Scan for the cell matching the given text and deliver its [X, Y] coordinate at center. 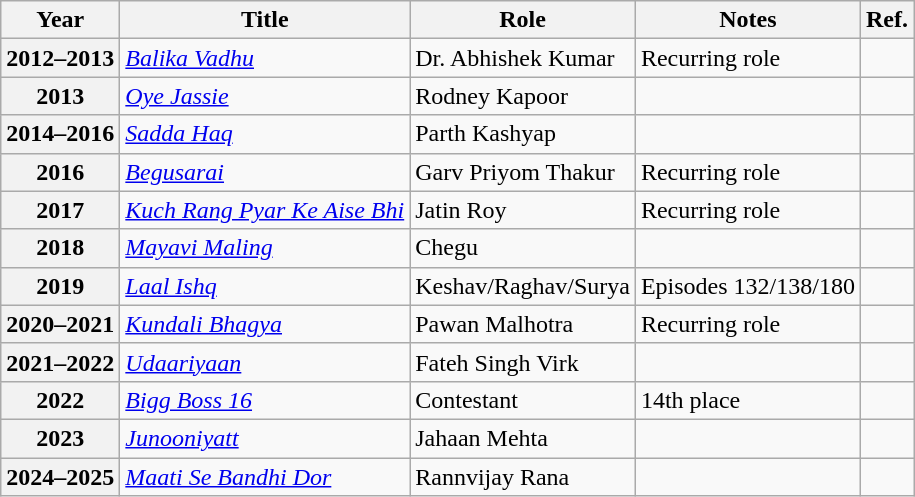
2020–2021 [60, 324]
Laal Ishq [265, 286]
Keshav/Raghav/Surya [523, 286]
Pawan Malhotra [523, 324]
Episodes 132/138/180 [748, 286]
14th place [748, 400]
Contestant [523, 400]
Balika Vadhu [265, 58]
Begusarai [265, 172]
Maati Se Bandhi Dor [265, 477]
Jahaan Mehta [523, 438]
Bigg Boss 16 [265, 400]
Kundali Bhagya [265, 324]
2022 [60, 400]
Kuch Rang Pyar Ke Aise Bhi [265, 210]
2023 [60, 438]
Dr. Abhishek Kumar [523, 58]
2018 [60, 248]
Junooniyatt [265, 438]
2021–2022 [60, 362]
Garv Priyom Thakur [523, 172]
Oye Jassie [265, 96]
Year [60, 20]
2017 [60, 210]
Mayavi Maling [265, 248]
Ref. [886, 20]
Role [523, 20]
2019 [60, 286]
Jatin Roy [523, 210]
2016 [60, 172]
Rannvijay Rana [523, 477]
Chegu [523, 248]
Parth Kashyap [523, 134]
2024–2025 [60, 477]
Notes [748, 20]
Rodney Kapoor [523, 96]
Title [265, 20]
2012–2013 [60, 58]
2014–2016 [60, 134]
Fateh Singh Virk [523, 362]
Sadda Haq [265, 134]
2013 [60, 96]
Udaariyaan [265, 362]
